Identify which cell holds the provided text, then report its [x, y] central coordinate. 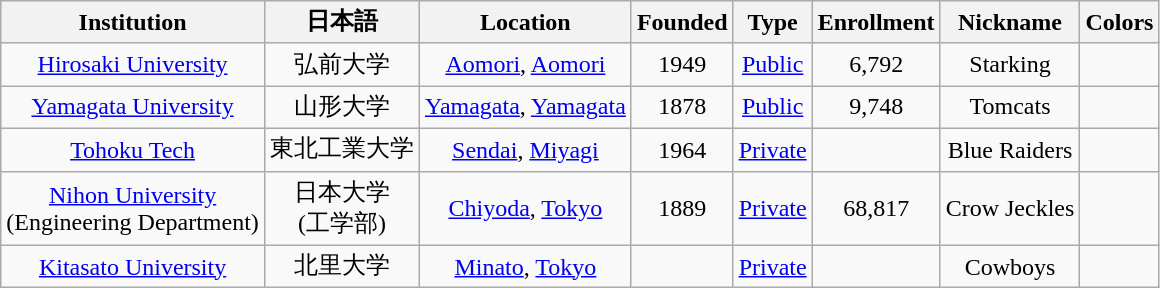
Crow Jeckles [1010, 208]
1964 [682, 150]
Colors [1120, 22]
日本大学 (工学部) [342, 208]
1878 [682, 108]
Founded [682, 22]
北里大学 [342, 266]
Tomcats [1010, 108]
6,792 [876, 64]
Starking [1010, 64]
Kitasato University [133, 266]
Sendai, Miyagi [525, 150]
東北工業大学 [342, 150]
9,748 [876, 108]
Nihon University (Engineering Department) [133, 208]
Enrollment [876, 22]
Cowboys [1010, 266]
Yamagata University [133, 108]
弘前大学 [342, 64]
68,817 [876, 208]
Institution [133, 22]
Yamagata, Yamagata [525, 108]
Tohoku Tech [133, 150]
Minato, Tokyo [525, 266]
Hirosaki University [133, 64]
Nickname [1010, 22]
日本語 [342, 22]
1949 [682, 64]
Aomori, Aomori [525, 64]
Chiyoda, Tokyo [525, 208]
1889 [682, 208]
Blue Raiders [1010, 150]
山形大学 [342, 108]
Type [772, 22]
Location [525, 22]
